Capture the cell that displays the provided text and extract its [X, Y] central coordinate. 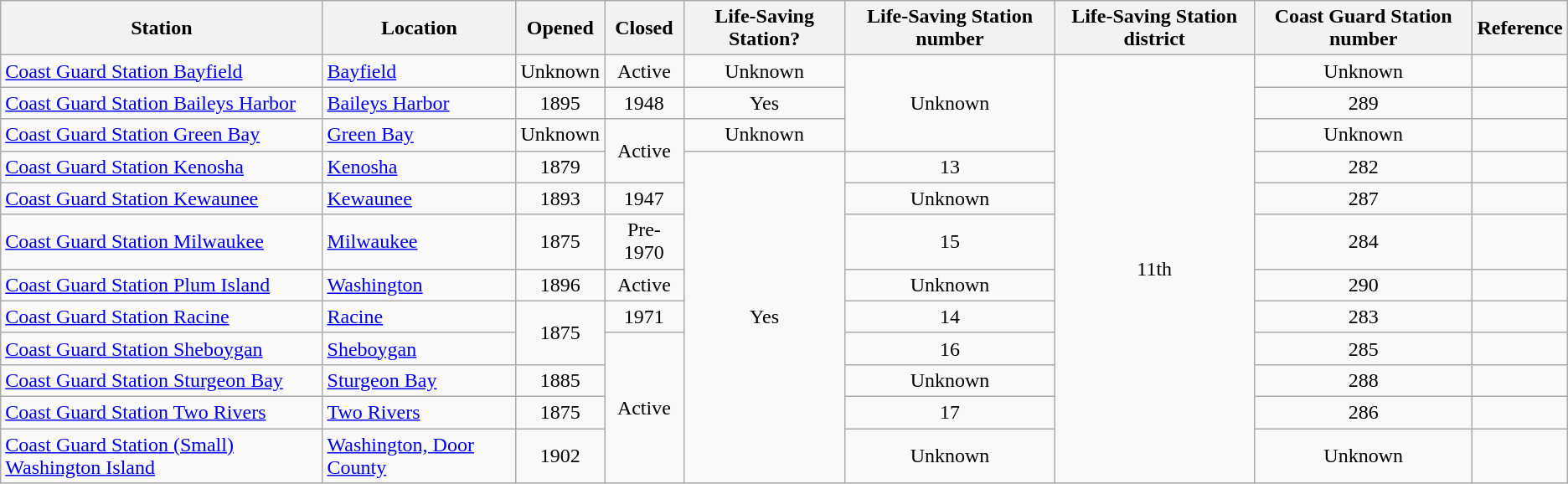
Coast Guard Station Kewaunee [162, 198]
1947 [644, 198]
Pre-1970 [644, 241]
1971 [644, 317]
1879 [560, 167]
Reference [1519, 28]
288 [1363, 380]
Life-Saving Station number [950, 28]
Washington, Door County [419, 456]
15 [950, 241]
Two Rivers [419, 412]
290 [1363, 285]
16 [950, 348]
283 [1363, 317]
Coast Guard Station (Small) Washington Island [162, 456]
Coast Guard Station Two Rivers [162, 412]
Coast Guard Station Plum Island [162, 285]
14 [950, 317]
Racine [419, 317]
Coast Guard Station Kenosha [162, 167]
284 [1363, 241]
287 [1363, 198]
11th [1154, 270]
1902 [560, 456]
Life-Saving Station? [764, 28]
1896 [560, 285]
1948 [644, 103]
Location [419, 28]
1895 [560, 103]
286 [1363, 412]
Washington [419, 285]
Coast Guard Station Sheboygan [162, 348]
Baileys Harbor [419, 103]
Coast Guard Station Baileys Harbor [162, 103]
282 [1363, 167]
289 [1363, 103]
Bayfield [419, 71]
Closed [644, 28]
Life-Saving Station district [1154, 28]
13 [950, 167]
Coast Guard Station number [1363, 28]
Coast Guard Station Green Bay [162, 135]
Station [162, 28]
Milwaukee [419, 241]
Sturgeon Bay [419, 380]
Kewaunee [419, 198]
285 [1363, 348]
1893 [560, 198]
Coast Guard Station Racine [162, 317]
Coast Guard Station Milwaukee [162, 241]
Coast Guard Station Bayfield [162, 71]
Kenosha [419, 167]
Green Bay [419, 135]
Opened [560, 28]
17 [950, 412]
Coast Guard Station Sturgeon Bay [162, 380]
Sheboygan [419, 348]
1885 [560, 380]
